Output the [X, Y] coordinate of the center of the cell containing the given text.  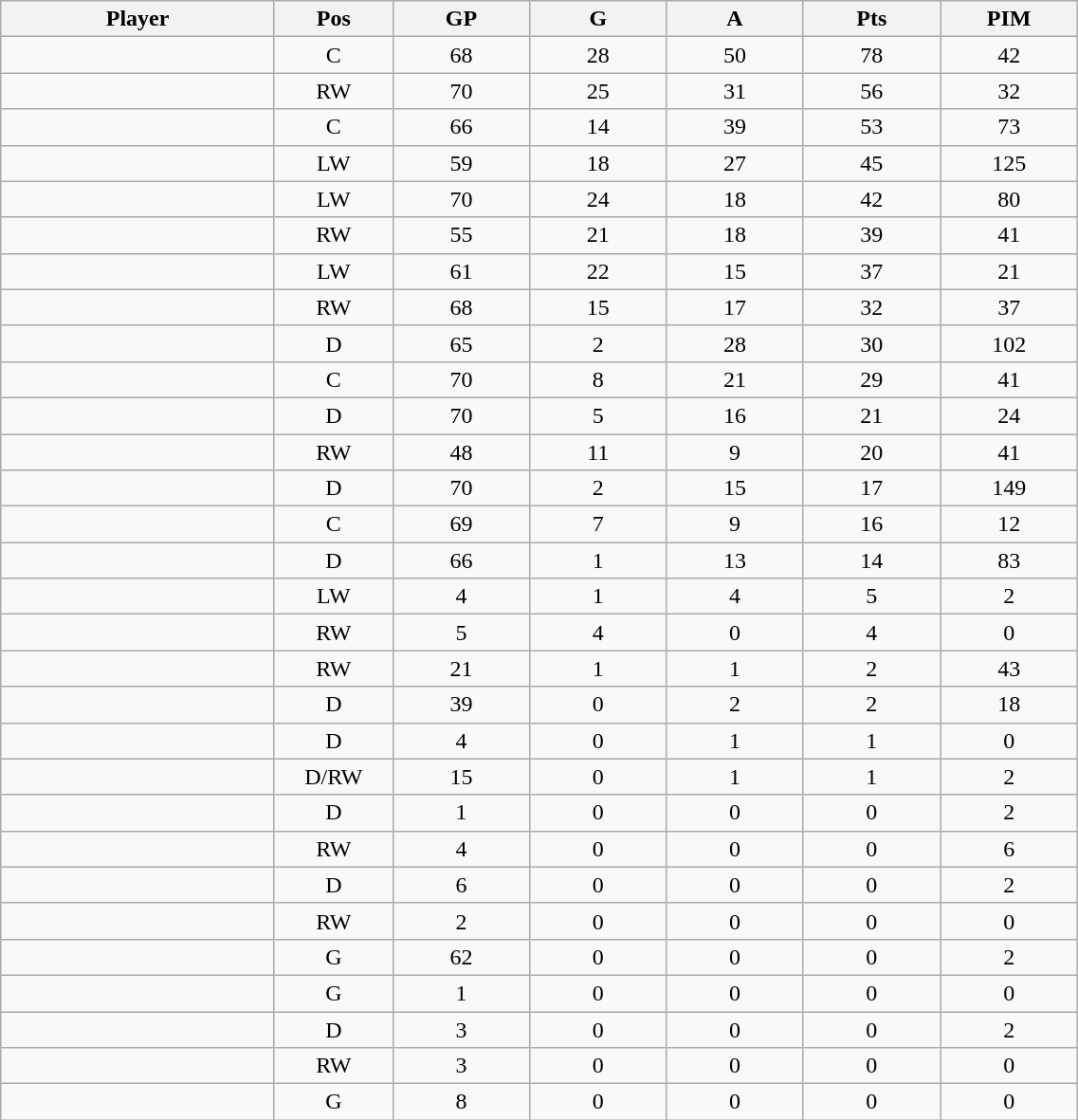
12 [1009, 524]
A [735, 19]
102 [1009, 343]
D/RW [334, 777]
GP [461, 19]
55 [461, 235]
59 [461, 163]
22 [598, 271]
45 [871, 163]
31 [735, 91]
62 [461, 957]
20 [871, 452]
27 [735, 163]
61 [461, 271]
53 [871, 127]
7 [598, 524]
25 [598, 91]
65 [461, 343]
Pos [334, 19]
73 [1009, 127]
Pts [871, 19]
50 [735, 55]
80 [1009, 199]
43 [1009, 669]
48 [461, 452]
56 [871, 91]
125 [1009, 163]
Player [138, 19]
78 [871, 55]
30 [871, 343]
29 [871, 379]
69 [461, 524]
149 [1009, 488]
13 [735, 560]
83 [1009, 560]
11 [598, 452]
PIM [1009, 19]
